Find where the given text appears and provide that cell's center as [X, Y] coordinate. 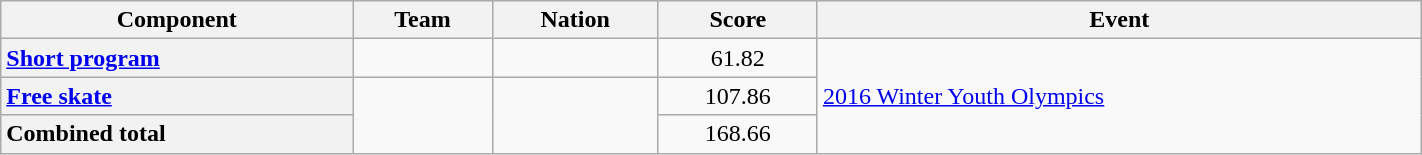
168.66 [738, 134]
Nation [575, 20]
2016 Winter Youth Olympics [1119, 96]
61.82 [738, 58]
Short program [177, 58]
107.86 [738, 96]
Score [738, 20]
Team [422, 20]
Event [1119, 20]
Combined total [177, 134]
Free skate [177, 96]
Component [177, 20]
